Locate the cell with the specified text and output its (x, y) center coordinate. 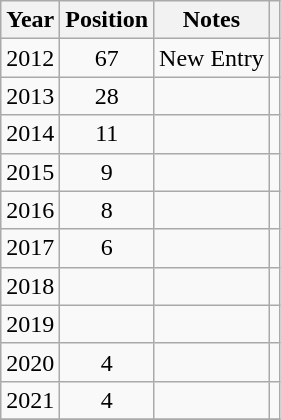
2020 (30, 362)
2016 (30, 210)
2013 (30, 96)
9 (107, 172)
Position (107, 20)
2015 (30, 172)
New Entry (212, 58)
2021 (30, 400)
2014 (30, 134)
2012 (30, 58)
2019 (30, 324)
2017 (30, 248)
11 (107, 134)
67 (107, 58)
2018 (30, 286)
Year (30, 20)
28 (107, 96)
8 (107, 210)
Notes (212, 20)
6 (107, 248)
